Find where the given text appears and provide that cell's center as [x, y] coordinate. 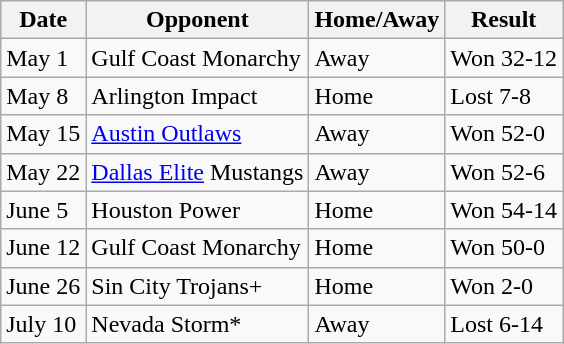
Date [44, 20]
Won 54-14 [504, 210]
June 12 [44, 248]
June 26 [44, 286]
May 1 [44, 58]
May 8 [44, 96]
Won 32-12 [504, 58]
May 15 [44, 134]
Won 2-0 [504, 286]
July 10 [44, 324]
Opponent [198, 20]
Austin Outlaws [198, 134]
Arlington Impact [198, 96]
Houston Power [198, 210]
Won 52-0 [504, 134]
Lost 7-8 [504, 96]
Sin City Trojans+ [198, 286]
June 5 [44, 210]
Won 50-0 [504, 248]
Lost 6-14 [504, 324]
Won 52-6 [504, 172]
Result [504, 20]
Nevada Storm* [198, 324]
May 22 [44, 172]
Dallas Elite Mustangs [198, 172]
Home/Away [377, 20]
